For the text-containing cell, return its midpoint in (x, y) coordinate format. 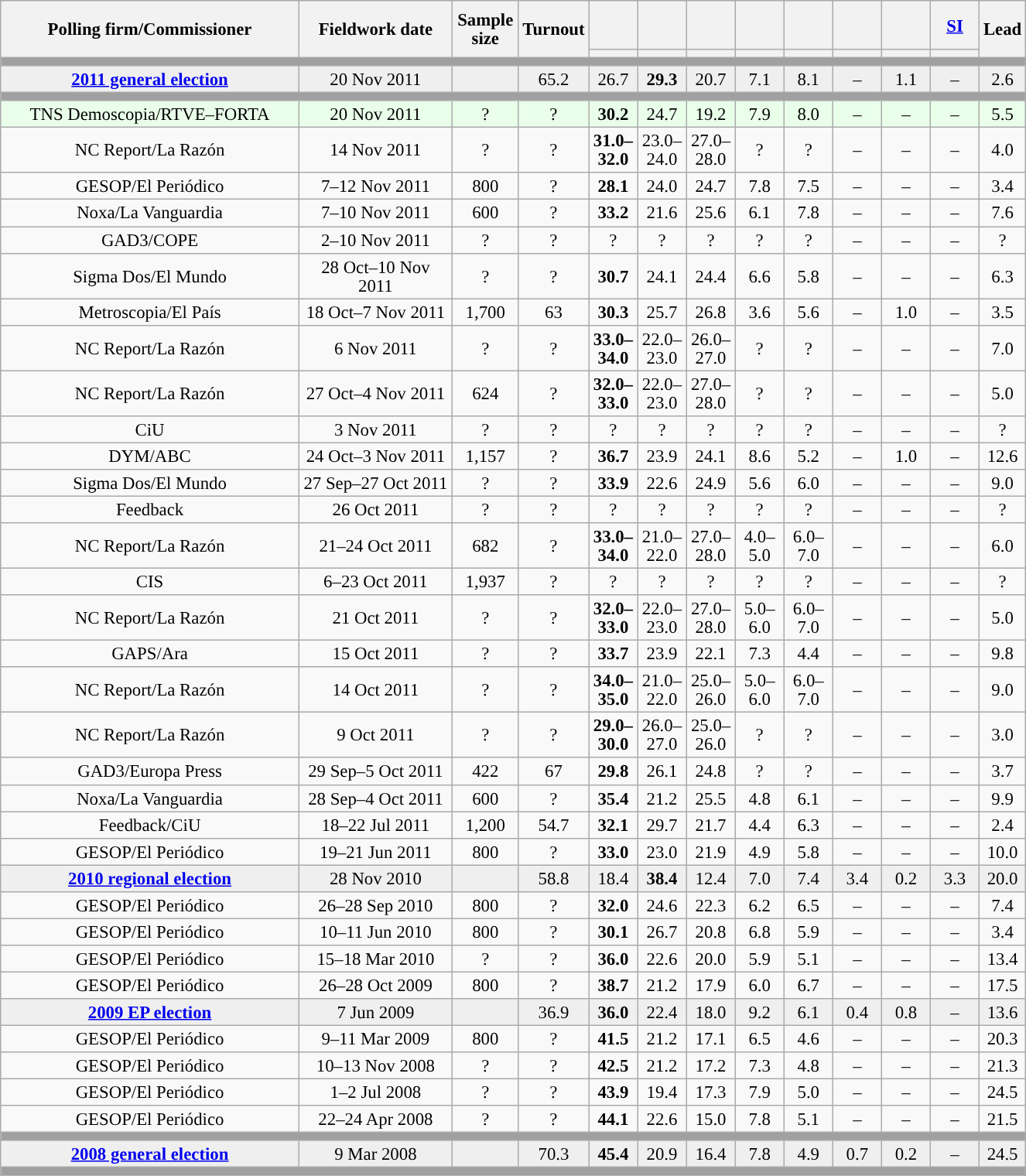
Polling firm/Commissioner (150, 29)
18 Oct–7 Nov 2011 (375, 313)
9.8 (1003, 655)
15.0 (710, 1119)
12.6 (1003, 456)
45.4 (613, 1154)
35.4 (613, 798)
DYM/ABC (150, 456)
Turnout (554, 29)
4.6 (808, 1040)
33.2 (613, 214)
Fieldwork date (375, 29)
31.0–32.0 (613, 150)
TNS Demoscopia/RTVE–FORTA (150, 115)
5.5 (1003, 115)
18.0 (710, 1012)
38.7 (613, 986)
9 Mar 2008 (375, 1154)
33.0 (613, 851)
3.7 (1003, 772)
10–11 Jun 2010 (375, 932)
32.0 (613, 905)
24.6 (662, 905)
10.0 (1003, 851)
6.2 (760, 905)
3.3 (955, 879)
2011 general election (150, 79)
29.7 (662, 825)
17.5 (1003, 986)
25.7 (662, 313)
67 (554, 772)
7–12 Nov 2011 (375, 187)
3.0 (1003, 735)
15–18 Mar 2010 (375, 959)
4.0 (1003, 150)
Sample size (485, 29)
20.3 (1003, 1040)
26.8 (710, 313)
0.4 (857, 1012)
21.3 (1003, 1066)
3 Nov 2011 (375, 430)
20.9 (662, 1154)
Lead (1003, 29)
24.9 (710, 483)
422 (485, 772)
9.2 (760, 1012)
9 Oct 2011 (375, 735)
42.5 (613, 1066)
Feedback (150, 509)
23.0 (662, 851)
CiU (150, 430)
7.5 (808, 187)
1,937 (485, 582)
28 Oct–10 Nov 2011 (375, 275)
22–24 Apr 2008 (375, 1119)
2.6 (1003, 79)
6.8 (760, 932)
24.4 (710, 275)
7–10 Nov 2011 (375, 214)
28 Sep–4 Oct 2011 (375, 798)
34.0–35.0 (613, 690)
2.4 (1003, 825)
25.6 (710, 214)
13.6 (1003, 1012)
28 Nov 2010 (375, 879)
10–13 Nov 2008 (375, 1066)
7 Jun 2009 (375, 1012)
Feedback/CiU (150, 825)
24.0 (662, 187)
GAPS/Ara (150, 655)
24 Oct–3 Nov 2011 (375, 456)
20.8 (710, 932)
682 (485, 546)
1.1 (905, 79)
58.8 (554, 879)
18–22 Jul 2011 (375, 825)
1,200 (485, 825)
5.2 (808, 456)
17.9 (710, 986)
Metroscopia/El País (150, 313)
14 Oct 2011 (375, 690)
26.1 (662, 772)
6–23 Oct 2011 (375, 582)
29.8 (613, 772)
6.7 (808, 986)
23.0–24.0 (662, 150)
24.8 (710, 772)
17.1 (710, 1040)
54.7 (554, 825)
21.6 (662, 214)
8.0 (808, 115)
SI (955, 25)
30.7 (613, 275)
17.3 (710, 1092)
9–11 Mar 2009 (375, 1040)
70.3 (554, 1154)
41.5 (613, 1040)
20.7 (710, 79)
26–28 Sep 2010 (375, 905)
30.1 (613, 932)
2–10 Nov 2011 (375, 240)
1–2 Jul 2008 (375, 1092)
21.5 (1003, 1119)
21.7 (710, 825)
19.4 (662, 1092)
27 Oct–4 Nov 2011 (375, 393)
1,700 (485, 313)
19–21 Jun 2011 (375, 851)
14 Nov 2011 (375, 150)
29.0–30.0 (613, 735)
3.6 (760, 313)
12.4 (710, 879)
26–28 Oct 2009 (375, 986)
25.5 (710, 798)
15 Oct 2011 (375, 655)
0.7 (857, 1154)
27 Sep–27 Oct 2011 (375, 483)
8.1 (808, 79)
3.5 (1003, 313)
29.3 (662, 79)
0.8 (905, 1012)
38.4 (662, 879)
65.2 (554, 79)
13.4 (1003, 959)
6 Nov 2011 (375, 348)
6.6 (760, 275)
19.2 (710, 115)
22.4 (662, 1012)
22.3 (710, 905)
30.2 (613, 115)
21 Oct 2011 (375, 617)
1,157 (485, 456)
22.1 (710, 655)
9.9 (1003, 798)
21–24 Oct 2011 (375, 546)
GAD3/COPE (150, 240)
18.4 (613, 879)
63 (554, 313)
43.9 (613, 1092)
2010 regional election (150, 879)
16.4 (710, 1154)
28.1 (613, 187)
32.1 (613, 825)
26 Oct 2011 (375, 509)
21.9 (710, 851)
33.7 (613, 655)
36.9 (554, 1012)
30.3 (613, 313)
4.0–5.0 (760, 546)
44.1 (613, 1119)
36.7 (613, 456)
8.6 (760, 456)
GAD3/Europa Press (150, 772)
CIS (150, 582)
7.1 (760, 79)
624 (485, 393)
7.6 (1003, 214)
29 Sep–5 Oct 2011 (375, 772)
2008 general election (150, 1154)
2009 EP election (150, 1012)
17.2 (710, 1066)
33.9 (613, 483)
